Return [X, Y] of the center of cell containing provided text 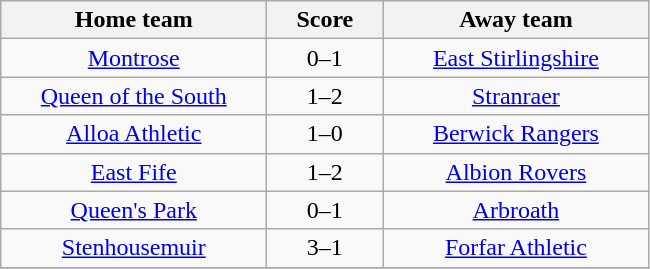
Forfar Athletic [516, 248]
Home team [134, 20]
Berwick Rangers [516, 134]
East Stirlingshire [516, 58]
3–1 [325, 248]
Score [325, 20]
Queen's Park [134, 210]
Alloa Athletic [134, 134]
Montrose [134, 58]
Away team [516, 20]
East Fife [134, 172]
Queen of the South [134, 96]
Albion Rovers [516, 172]
Arbroath [516, 210]
1–0 [325, 134]
Stranraer [516, 96]
Stenhousemuir [134, 248]
